Detect which cell encompasses the target text, then output its (X, Y) center coordinate. 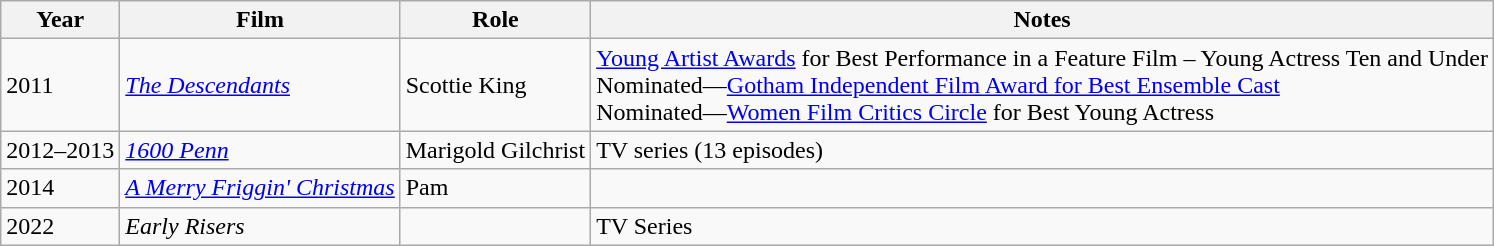
Marigold Gilchrist (495, 150)
Scottie King (495, 85)
Role (495, 20)
A Merry Friggin' Christmas (260, 188)
TV Series (1042, 226)
The Descendants (260, 85)
Pam (495, 188)
Notes (1042, 20)
TV series (13 episodes) (1042, 150)
2011 (60, 85)
Film (260, 20)
2014 (60, 188)
Year (60, 20)
2022 (60, 226)
2012–2013 (60, 150)
Early Risers (260, 226)
1600 Penn (260, 150)
